From the cell containing the given text, extract its center point as (X, Y) coordinate. 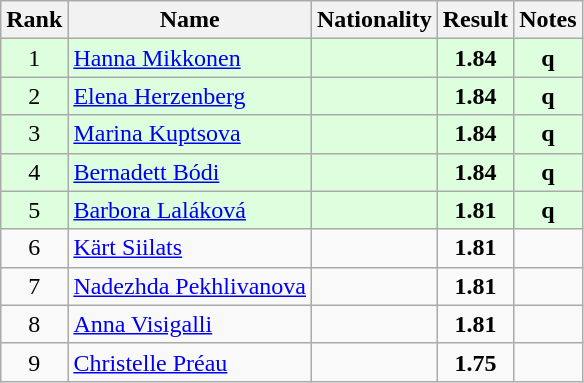
7 (34, 286)
Bernadett Bódi (190, 172)
6 (34, 248)
4 (34, 172)
Nadezhda Pekhlivanova (190, 286)
2 (34, 96)
9 (34, 362)
Christelle Préau (190, 362)
Anna Visigalli (190, 324)
3 (34, 134)
Hanna Mikkonen (190, 58)
Notes (548, 20)
Barbora Laláková (190, 210)
Result (475, 20)
Nationality (375, 20)
Rank (34, 20)
1.75 (475, 362)
Name (190, 20)
Marina Kuptsova (190, 134)
5 (34, 210)
8 (34, 324)
1 (34, 58)
Elena Herzenberg (190, 96)
Kärt Siilats (190, 248)
